Output the (x, y) coordinate of the center of the cell containing the given text.  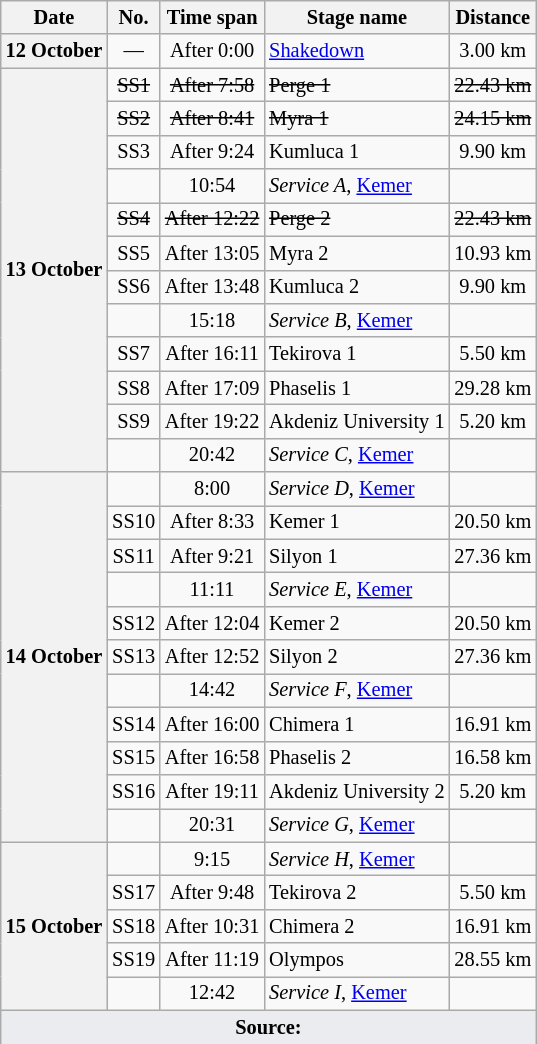
After 12:52 (212, 657)
24.15 km (492, 118)
Akdeniz University 1 (356, 421)
SS15 (134, 758)
Date (54, 17)
After 8:33 (212, 522)
After 13:05 (212, 253)
After 13:48 (212, 287)
SS2 (134, 118)
SS16 (134, 791)
After 19:22 (212, 421)
Service G, Kemer (356, 825)
12:42 (212, 993)
Kumluca 1 (356, 152)
Silyon 1 (356, 556)
SS17 (134, 892)
SS3 (134, 152)
After 10:31 (212, 926)
15:18 (212, 320)
SS4 (134, 219)
16.58 km (492, 758)
Kumluca 2 (356, 287)
Tekirova 2 (356, 892)
Perge 2 (356, 219)
SS8 (134, 388)
After 8:41 (212, 118)
SS19 (134, 960)
Kemer 2 (356, 623)
— (134, 51)
9:15 (212, 859)
Service C, Kemer (356, 455)
Tekirova 1 (356, 354)
13 October (54, 270)
Myra 1 (356, 118)
SS1 (134, 85)
SS6 (134, 287)
SS7 (134, 354)
20:42 (212, 455)
After 9:24 (212, 152)
SS13 (134, 657)
SS5 (134, 253)
No. (134, 17)
After 19:11 (212, 791)
28.55 km (492, 960)
SS18 (134, 926)
Service D, Kemer (356, 489)
15 October (54, 926)
14 October (54, 657)
After 9:21 (212, 556)
After 9:48 (212, 892)
Chimera 1 (356, 724)
SS11 (134, 556)
Service E, Kemer (356, 589)
Distance (492, 17)
20:31 (212, 825)
After 16:11 (212, 354)
Silyon 2 (356, 657)
14:42 (212, 690)
Shakedown (356, 51)
SS12 (134, 623)
11:11 (212, 589)
29.28 km (492, 388)
After 11:19 (212, 960)
Myra 2 (356, 253)
Source: (268, 1027)
Service A, Kemer (356, 186)
Service H, Kemer (356, 859)
SS14 (134, 724)
After 16:00 (212, 724)
3.00 km (492, 51)
Akdeniz University 2 (356, 791)
Phaselis 2 (356, 758)
SS9 (134, 421)
Time span (212, 17)
Perge 1 (356, 85)
After 7:58 (212, 85)
8:00 (212, 489)
Phaselis 1 (356, 388)
Chimera 2 (356, 926)
Olympos (356, 960)
After 12:22 (212, 219)
After 0:00 (212, 51)
12 October (54, 51)
After 17:09 (212, 388)
Kemer 1 (356, 522)
Service F, Kemer (356, 690)
After 12:04 (212, 623)
After 16:58 (212, 758)
10:54 (212, 186)
SS10 (134, 522)
Stage name (356, 17)
10.93 km (492, 253)
Service B, Kemer (356, 320)
Service I, Kemer (356, 993)
